Identify which cell holds the provided text, then report its (x, y) central coordinate. 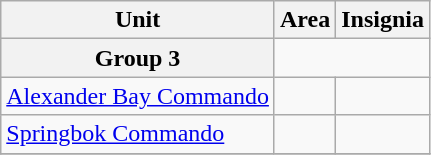
Unit (138, 20)
Area (304, 20)
Group 3 (138, 58)
Springbok Commando (138, 134)
Alexander Bay Commando (138, 96)
Insignia (383, 20)
